Return the (x, y) coordinate for the center point of the cell that contains the specified text.  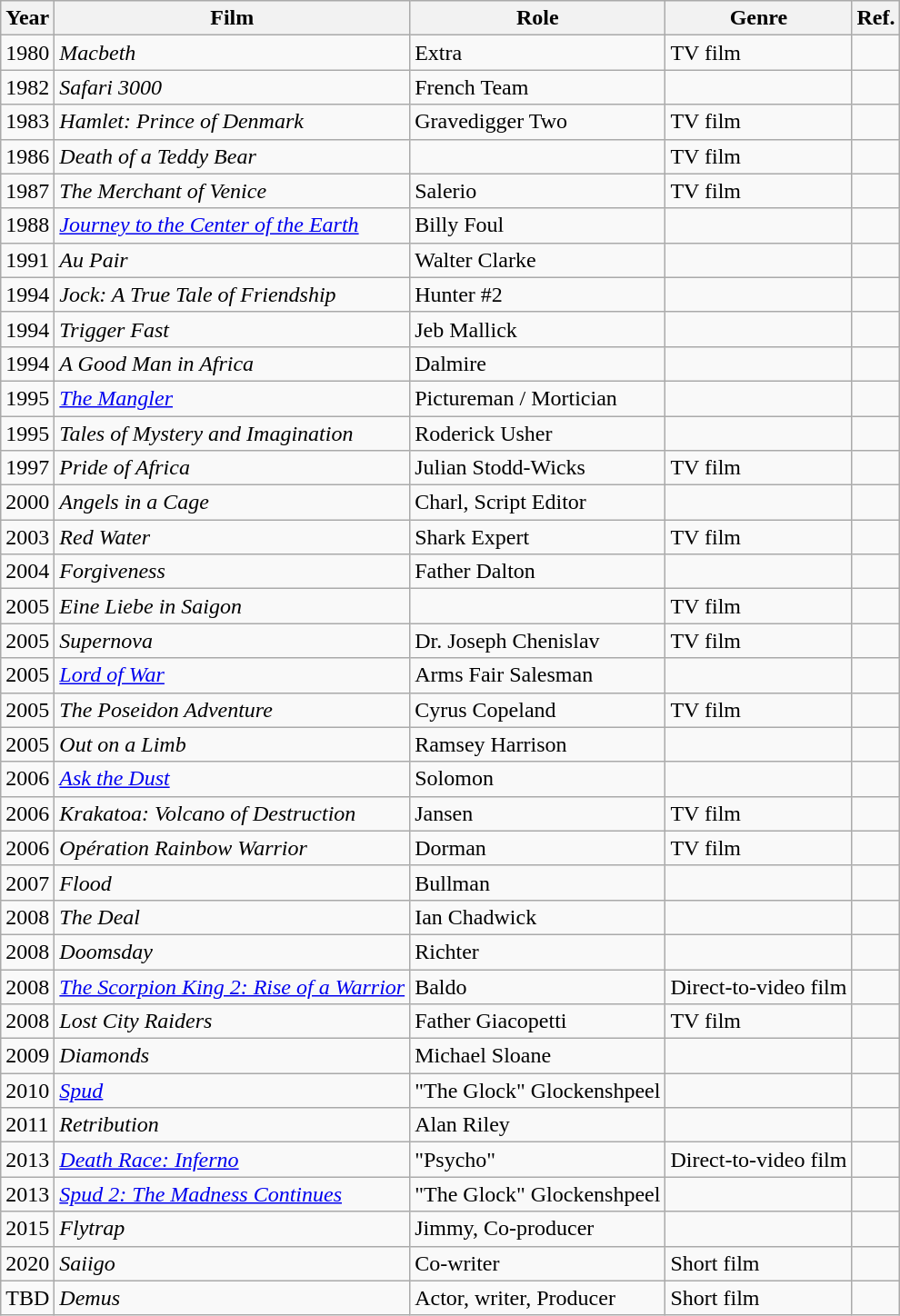
Ref. (876, 18)
1982 (27, 87)
Role (538, 18)
Film (233, 18)
Jeb Mallick (538, 329)
Krakatoa: Volcano of Destruction (233, 813)
Actor, writer, Producer (538, 1298)
2015 (27, 1229)
Bullman (538, 882)
Billy Foul (538, 225)
Baldo (538, 986)
Genre (758, 18)
Flood (233, 882)
The Poseidon Adventure (233, 710)
Doomsday (233, 952)
Roderick Usher (538, 434)
1987 (27, 191)
Gravedigger Two (538, 122)
Forgiveness (233, 572)
Retribution (233, 1125)
Year (27, 18)
2000 (27, 503)
The Deal (233, 917)
Pictureman / Mortician (538, 398)
Julian Stodd-Wicks (538, 468)
"Psycho" (538, 1160)
Red Water (233, 537)
The Mangler (233, 398)
1997 (27, 468)
Death of a Teddy Bear (233, 156)
Supernova (233, 641)
1991 (27, 260)
Au Pair (233, 260)
2010 (27, 1091)
Walter Clarke (538, 260)
Father Giacopetti (538, 1022)
Solomon (538, 779)
Dorman (538, 848)
1988 (27, 225)
Trigger Fast (233, 329)
Safari 3000 (233, 87)
Hunter #2 (538, 294)
Salerio (538, 191)
Out on a Limb (233, 744)
Richter (538, 952)
A Good Man in Africa (233, 364)
1983 (27, 122)
2020 (27, 1263)
Pride of Africa (233, 468)
2004 (27, 572)
TBD (27, 1298)
Shark Expert (538, 537)
Dr. Joseph Chenislav (538, 641)
Jimmy, Co-producer (538, 1229)
Flytrap (233, 1229)
Ramsey Harrison (538, 744)
Michael Sloane (538, 1056)
Death Race: Inferno (233, 1160)
The Merchant of Venice (233, 191)
2009 (27, 1056)
The Scorpion King 2: Rise of a Warrior (233, 986)
Cyrus Copeland (538, 710)
Spud (233, 1091)
Charl, Script Editor (538, 503)
Ask the Dust (233, 779)
Diamonds (233, 1056)
1986 (27, 156)
Ian Chadwick (538, 917)
Extra (538, 53)
Dalmire (538, 364)
Journey to the Center of the Earth (233, 225)
Hamlet: Prince of Denmark (233, 122)
Eine Liebe in Saigon (233, 606)
Saiigo (233, 1263)
Jock: A True Tale of Friendship (233, 294)
Spud 2: The Madness Continues (233, 1194)
Macbeth (233, 53)
Co-writer (538, 1263)
Tales of Mystery and Imagination (233, 434)
2003 (27, 537)
Lost City Raiders (233, 1022)
Angels in a Cage (233, 503)
French Team (538, 87)
Lord of War (233, 675)
Father Dalton (538, 572)
Jansen (538, 813)
Opération Rainbow Warrior (233, 848)
Arms Fair Salesman (538, 675)
Demus (233, 1298)
2011 (27, 1125)
Alan Riley (538, 1125)
2007 (27, 882)
1980 (27, 53)
